Determine the [X, Y] coordinate at the center of the cell enclosing the given text.  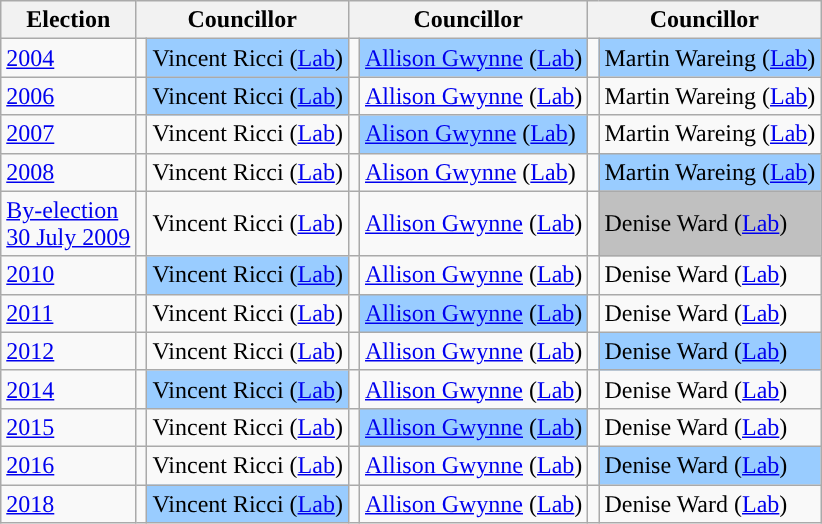
2011 [68, 313]
Election [68, 20]
2015 [68, 427]
2012 [68, 351]
2014 [68, 389]
2008 [68, 172]
2010 [68, 275]
2007 [68, 134]
By-election30 July 2009 [68, 224]
2004 [68, 58]
2018 [68, 503]
2006 [68, 96]
2016 [68, 465]
